Locate the cell with the specified text and output its (x, y) center coordinate. 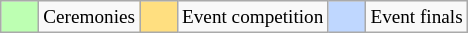
Event finals (416, 17)
Ceremonies (90, 17)
Event competition (252, 17)
